From the cell containing the given text, extract its center point as (x, y) coordinate. 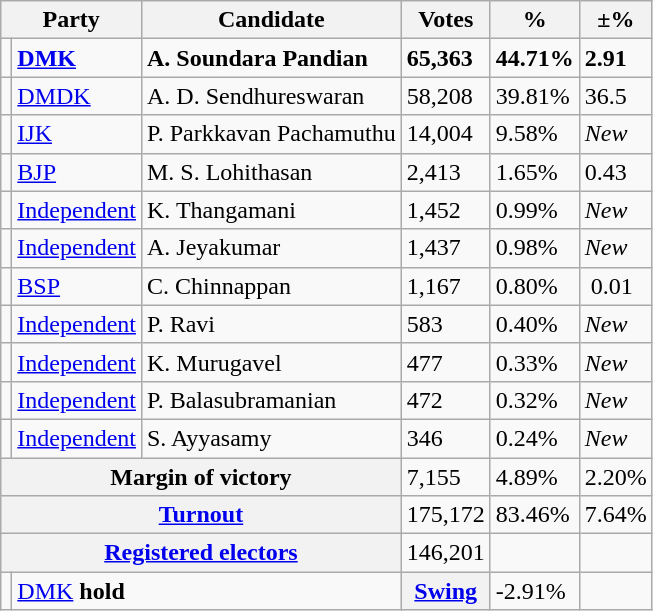
2.20% (616, 477)
14,004 (446, 134)
% (534, 20)
P. Ravi (271, 324)
472 (446, 400)
1.65% (534, 172)
DMK (77, 58)
146,201 (446, 553)
346 (446, 438)
S. Ayyasamy (271, 438)
44.71% (534, 58)
1,167 (446, 286)
39.81% (534, 96)
1,452 (446, 210)
9.58% (534, 134)
7.64% (616, 515)
2.91 (616, 58)
K. Thangamani (271, 210)
58,208 (446, 96)
0.43 (616, 172)
175,172 (446, 515)
0.33% (534, 362)
0.99% (534, 210)
K. Murugavel (271, 362)
A. Soundara Pandian (271, 58)
Turnout (201, 515)
36.5 (616, 96)
0.24% (534, 438)
BJP (77, 172)
P. Parkkavan Pachamuthu (271, 134)
±% (616, 20)
BSP (77, 286)
Registered electors (201, 553)
0.01 (616, 286)
-2.91% (534, 591)
Swing (446, 591)
7,155 (446, 477)
0.80% (534, 286)
P. Balasubramanian (271, 400)
2,413 (446, 172)
Party (72, 20)
C. Chinnappan (271, 286)
Margin of victory (201, 477)
83.46% (534, 515)
IJK (77, 134)
0.40% (534, 324)
Candidate (271, 20)
1,437 (446, 248)
DMK hold (206, 591)
65,363 (446, 58)
0.98% (534, 248)
Votes (446, 20)
DMDK (77, 96)
4.89% (534, 477)
0.32% (534, 400)
M. S. Lohithasan (271, 172)
A. Jeyakumar (271, 248)
583 (446, 324)
A. D. Sendhureswaran (271, 96)
477 (446, 362)
